Find where the given text appears and provide that cell's center as (x, y) coordinate. 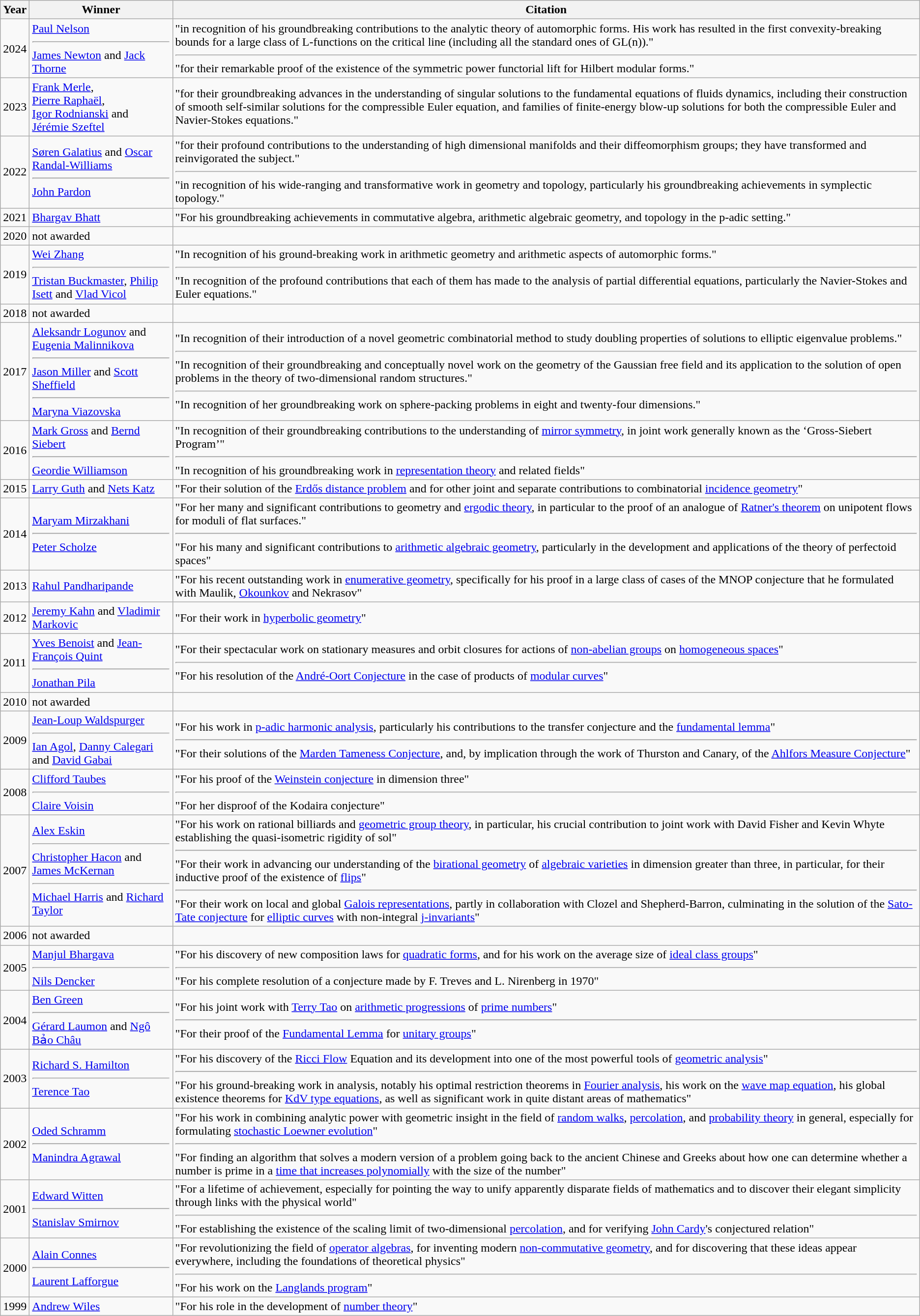
Alex Eskin Christopher Hacon and James McKernan Michael Harris and Richard Taylor (101, 871)
Wei Zhang Tristan Buckmaster, Philip Isett and Vlad Vicol (101, 274)
Clifford Taubes Claire Voisin (101, 792)
Andrew Wiles (101, 1306)
2005 (15, 968)
Manjul Bhargava Nils Dencker (101, 968)
2018 (15, 313)
"For their work in hyperbolic geometry" (546, 618)
Richard S. Hamilton Terence Tao (101, 1079)
2023 (15, 107)
"For his role in the development of number theory" (546, 1306)
2024 (15, 48)
Winner (101, 10)
2009 (15, 740)
2001 (15, 1209)
Larry Guth and Nets Katz (101, 488)
2011 (15, 663)
2017 (15, 372)
2000 (15, 1268)
"For their solution of the Erdős distance problem and for other joint and separate contributions to combinatorial incidence geometry" (546, 488)
Oded Schramm Manindra Agrawal (101, 1144)
Yves Benoist and Jean-François Quint Jonathan Pila (101, 663)
2020 (15, 236)
Edward Witten Stanislav Smirnov (101, 1209)
Paul NelsonJames Newton and Jack Thorne (101, 48)
Frank Merle, Pierre Raphaël, Igor Rodnianski and Jérémie Szeftel (101, 107)
Jeremy Kahn and Vladimir Markovic (101, 618)
Aleksandr Logunov and Eugenia Malinnikova Jason Miller and Scott Sheffield Maryna Viazovska (101, 372)
2021 (15, 217)
Bhargav Bhatt (101, 217)
2015 (15, 488)
2007 (15, 871)
Rahul Pandharipande (101, 586)
2012 (15, 618)
2014 (15, 534)
Ben Green Gérard Laumon and Ngô Bảo Châu (101, 1020)
2003 (15, 1079)
2022 (15, 172)
"For his groundbreaking achievements in commutative algebra, arithmetic algebraic geometry, and topology in the p-adic setting." (546, 217)
Søren Galatius and Oscar Randal-Williams John Pardon (101, 172)
2002 (15, 1144)
Mark Gross and Bernd Siebert Geordie Williamson (101, 450)
Jean-Loup Waldspurger Ian Agol, Danny Calegari and David Gabai (101, 740)
2004 (15, 1020)
Citation (546, 10)
1999 (15, 1306)
2010 (15, 702)
2019 (15, 274)
Alain Connes Laurent Lafforgue (101, 1268)
"For his joint work with Terry Tao on arithmetic progressions of prime numbers" "For their proof of the Fundamental Lemma for unitary groups" (546, 1020)
Year (15, 10)
2013 (15, 586)
"For his proof of the Weinstein conjecture in dimension three" "For her disproof of the Kodaira conjecture" (546, 792)
2016 (15, 450)
2006 (15, 936)
Maryam Mirzakhani Peter Scholze (101, 534)
2008 (15, 792)
